Locate the cell with the specified text and output its [X, Y] center coordinate. 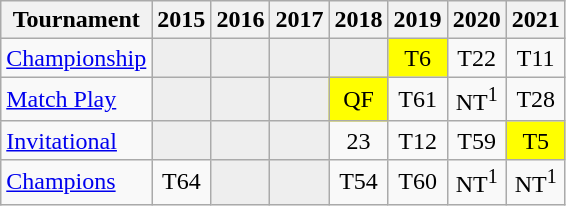
QF [358, 100]
T6 [418, 58]
T28 [536, 100]
Match Play [76, 100]
Tournament [76, 20]
2017 [300, 20]
T54 [358, 182]
Championship [76, 58]
T61 [418, 100]
T12 [418, 140]
Champions [76, 182]
T22 [476, 58]
2020 [476, 20]
T60 [418, 182]
2018 [358, 20]
2021 [536, 20]
T5 [536, 140]
T59 [476, 140]
2019 [418, 20]
2015 [182, 20]
Invitational [76, 140]
23 [358, 140]
T64 [182, 182]
2016 [240, 20]
T11 [536, 58]
